Return the (X, Y) coordinate for the center point of the cell that contains the specified text.  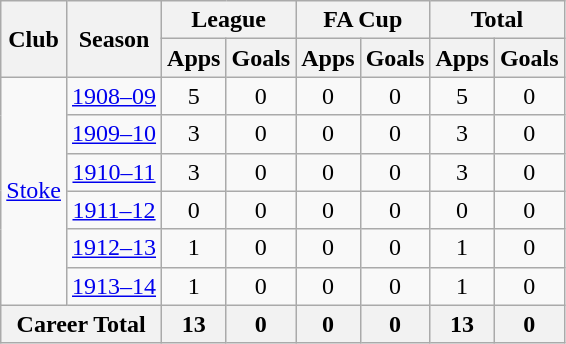
1911–12 (114, 210)
Career Total (82, 324)
1908–09 (114, 96)
League (229, 20)
1912–13 (114, 248)
1913–14 (114, 286)
1909–10 (114, 134)
FA Cup (363, 20)
Season (114, 39)
Club (34, 39)
Stoke (34, 191)
1910–11 (114, 172)
Total (497, 20)
